Output the (X, Y) coordinate of the center of the cell containing the given text.  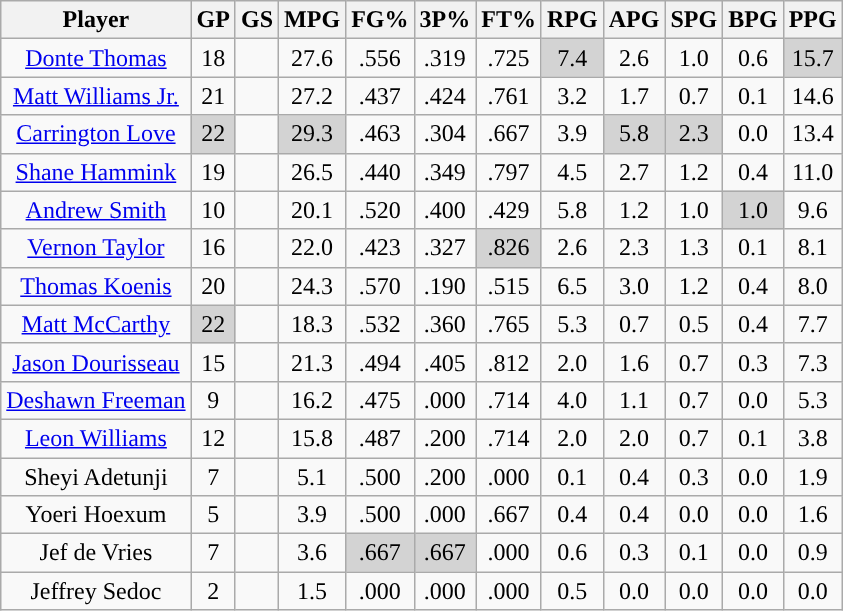
Matt McCarthy (96, 324)
4.0 (572, 400)
11.0 (812, 172)
16.2 (312, 400)
Deshawn Freeman (96, 400)
.304 (445, 134)
1.5 (312, 591)
19 (213, 172)
.826 (509, 248)
.360 (445, 324)
Jeffrey Sedoc (96, 591)
15 (213, 362)
.475 (380, 400)
.570 (380, 286)
.487 (380, 438)
GS (256, 20)
MPG (312, 20)
PPG (812, 20)
.463 (380, 134)
8.0 (812, 286)
18.3 (312, 324)
21.3 (312, 362)
1.7 (634, 96)
3.8 (812, 438)
3.2 (572, 96)
Donte Thomas (96, 58)
Andrew Smith (96, 210)
Shane Hammink (96, 172)
FG% (380, 20)
10 (213, 210)
9.6 (812, 210)
22.0 (312, 248)
27.2 (312, 96)
26.5 (312, 172)
.440 (380, 172)
27.6 (312, 58)
2 (213, 591)
RPG (572, 20)
.725 (509, 58)
Matt Williams Jr. (96, 96)
1.3 (694, 248)
.556 (380, 58)
14.6 (812, 96)
.429 (509, 210)
3.0 (634, 286)
Leon Williams (96, 438)
9 (213, 400)
.515 (509, 286)
.424 (445, 96)
5 (213, 515)
13.4 (812, 134)
3P% (445, 20)
3.6 (312, 553)
.437 (380, 96)
29.3 (312, 134)
7.4 (572, 58)
.520 (380, 210)
.349 (445, 172)
SPG (694, 20)
.797 (509, 172)
1.1 (634, 400)
.423 (380, 248)
Jason Dourisseau (96, 362)
24.3 (312, 286)
GP (213, 20)
7.3 (812, 362)
4.5 (572, 172)
Yoeri Hoexum (96, 515)
16 (213, 248)
APG (634, 20)
1.9 (812, 477)
.405 (445, 362)
21 (213, 96)
6.5 (572, 286)
.761 (509, 96)
7.7 (812, 324)
.765 (509, 324)
0.9 (812, 553)
FT% (509, 20)
8.1 (812, 248)
.190 (445, 286)
.400 (445, 210)
Carrington Love (96, 134)
.812 (509, 362)
2.7 (634, 172)
15.7 (812, 58)
Sheyi Adetunji (96, 477)
BPG (753, 20)
20.1 (312, 210)
20 (213, 286)
Player (96, 20)
18 (213, 58)
Jef de Vries (96, 553)
Thomas Koenis (96, 286)
.319 (445, 58)
Vernon Taylor (96, 248)
5.1 (312, 477)
.494 (380, 362)
.327 (445, 248)
12 (213, 438)
.532 (380, 324)
15.8 (312, 438)
